Search for the cell housing the specified text and yield its [X, Y] center coordinate. 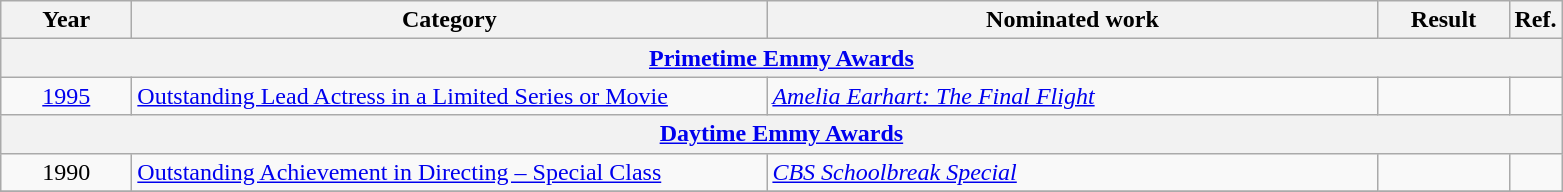
1990 [66, 172]
Daytime Emmy Awards [782, 134]
Outstanding Lead Actress in a Limited Series or Movie [450, 96]
Amelia Earhart: The Final Flight [1072, 96]
Outstanding Achievement in Directing – Special Class [450, 172]
Primetime Emmy Awards [782, 58]
Result [1444, 20]
Nominated work [1072, 20]
1995 [66, 96]
CBS Schoolbreak Special [1072, 172]
Ref. [1536, 20]
Category [450, 20]
Year [66, 20]
